Output the (X, Y) coordinate of the center of the cell containing the given text.  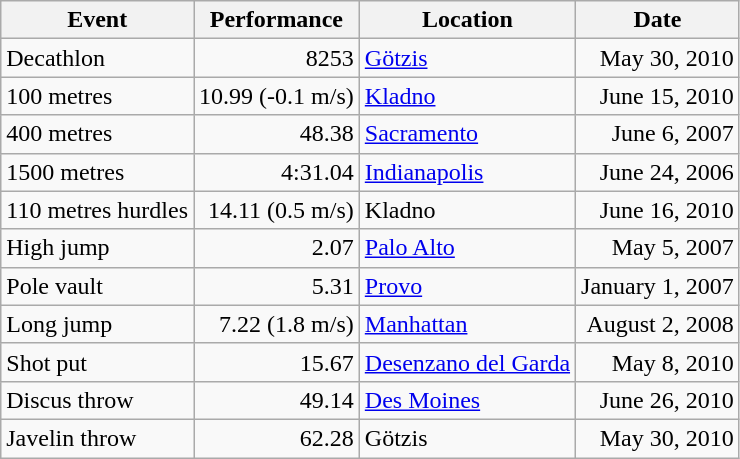
49.14 (277, 400)
10.99 (-0.1 m/s) (277, 96)
400 metres (98, 134)
Date (658, 20)
May 8, 2010 (658, 362)
7.22 (1.8 m/s) (277, 324)
Desenzano del Garda (467, 362)
June 26, 2010 (658, 400)
Location (467, 20)
Long jump (98, 324)
June 24, 2006 (658, 172)
Performance (277, 20)
48.38 (277, 134)
Discus throw (98, 400)
8253 (277, 58)
100 metres (98, 96)
2.07 (277, 248)
4:31.04 (277, 172)
5.31 (277, 286)
August 2, 2008 (658, 324)
Des Moines (467, 400)
June 15, 2010 (658, 96)
High jump (98, 248)
Palo Alto (467, 248)
Shot put (98, 362)
Javelin throw (98, 438)
May 5, 2007 (658, 248)
14.11 (0.5 m/s) (277, 210)
Pole vault (98, 286)
January 1, 2007 (658, 286)
Manhattan (467, 324)
Sacramento (467, 134)
Event (98, 20)
62.28 (277, 438)
110 metres hurdles (98, 210)
Indianapolis (467, 172)
15.67 (277, 362)
June 16, 2010 (658, 210)
June 6, 2007 (658, 134)
1500 metres (98, 172)
Provo (467, 286)
Decathlon (98, 58)
